Find where the given text appears and provide that cell's center as (X, Y) coordinate. 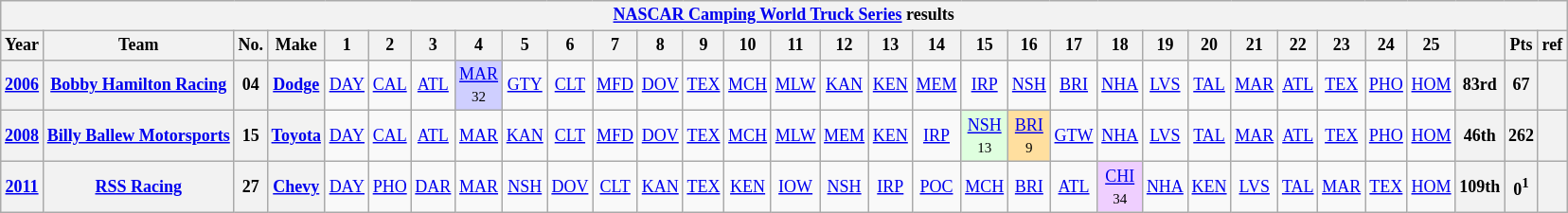
GTY (525, 85)
109th (1480, 186)
01 (1522, 186)
21 (1255, 45)
67 (1522, 85)
CHI34 (1120, 186)
16 (1030, 45)
Team (138, 45)
23 (1342, 45)
Year (23, 45)
2011 (23, 186)
24 (1386, 45)
Pts (1522, 45)
IOW (795, 186)
14 (936, 45)
MAR32 (479, 85)
Billy Ballew Motorsports (138, 136)
46th (1480, 136)
6 (570, 45)
27 (250, 186)
2 (390, 45)
DAR (434, 186)
25 (1432, 45)
3 (434, 45)
RSS Racing (138, 186)
BRI9 (1030, 136)
13 (890, 45)
GTW (1074, 136)
8 (660, 45)
22 (1298, 45)
NASCAR Camping World Truck Series results (784, 15)
12 (845, 45)
Chevy (295, 186)
2006 (23, 85)
4 (479, 45)
ref (1552, 45)
No. (250, 45)
18 (1120, 45)
11 (795, 45)
NSH13 (985, 136)
7 (615, 45)
17 (1074, 45)
83rd (1480, 85)
19 (1166, 45)
262 (1522, 136)
2008 (23, 136)
POC (936, 186)
Toyota (295, 136)
04 (250, 85)
1 (347, 45)
10 (748, 45)
20 (1209, 45)
Bobby Hamilton Racing (138, 85)
Make (295, 45)
9 (704, 45)
5 (525, 45)
Dodge (295, 85)
